Provide the [x, y] coordinate of the cell's center where the given text is located.  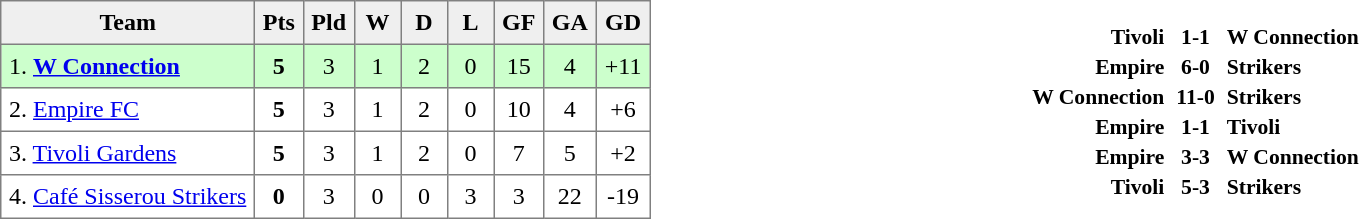
10 [519, 110]
GF [519, 23]
11-0 [1195, 96]
4. Café Sisserou Strikers [128, 197]
1. W Connection [128, 66]
15 [519, 66]
2. Empire FC [128, 110]
+6 [623, 110]
D [424, 23]
22 [570, 197]
L [470, 23]
+2 [623, 153]
+11 [623, 66]
GA [570, 23]
Pld [328, 23]
Team [128, 23]
-19 [623, 197]
3-3 [1195, 156]
5-3 [1195, 186]
W Connection [1058, 96]
6-0 [1195, 66]
7 [519, 153]
GD [623, 23]
Pts [279, 23]
W [377, 23]
3. Tivoli Gardens [128, 153]
